Detect which cell encompasses the target text, then output its (x, y) center coordinate. 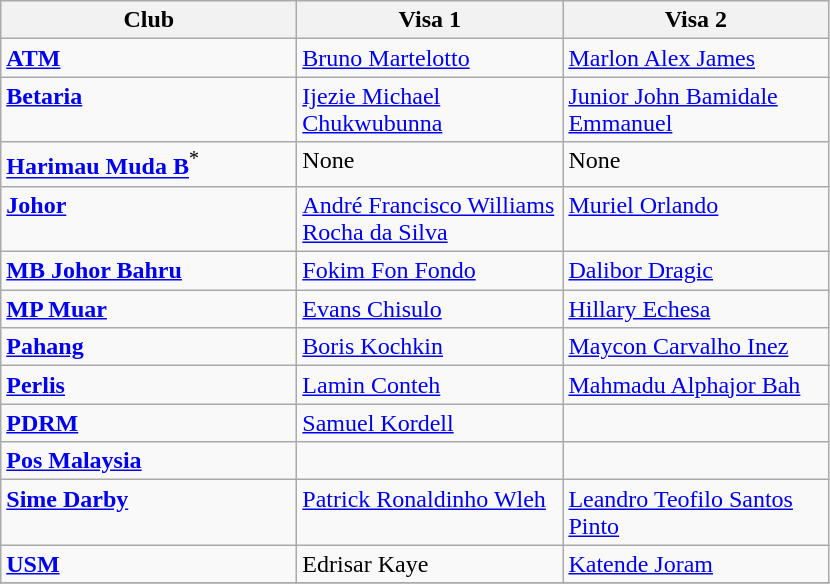
Samuel Kordell (430, 423)
Leandro Teofilo Santos Pinto (696, 512)
PDRM (149, 423)
MB Johor Bahru (149, 271)
Fokim Fon Fondo (430, 271)
Bruno Martelotto (430, 58)
Muriel Orlando (696, 218)
Edrisar Kaye (430, 564)
USM (149, 564)
Johor (149, 218)
Pos Malaysia (149, 461)
ATM (149, 58)
Club (149, 20)
Ijezie Michael Chukwubunna (430, 110)
Lamin Conteh (430, 385)
Junior John Bamidale Emmanuel (696, 110)
Visa 2 (696, 20)
Mahmadu Alphajor Bah (696, 385)
Evans Chisulo (430, 309)
Betaria (149, 110)
Patrick Ronaldinho Wleh (430, 512)
Maycon Carvalho Inez (696, 347)
MP Muar (149, 309)
Visa 1 (430, 20)
André Francisco Williams Rocha da Silva (430, 218)
Perlis (149, 385)
Hillary Echesa (696, 309)
Harimau Muda B* (149, 164)
Marlon Alex James (696, 58)
Dalibor Dragic (696, 271)
Sime Darby (149, 512)
Katende Joram (696, 564)
Pahang (149, 347)
Boris Kochkin (430, 347)
